Locate the cell with the specified text and output its (X, Y) center coordinate. 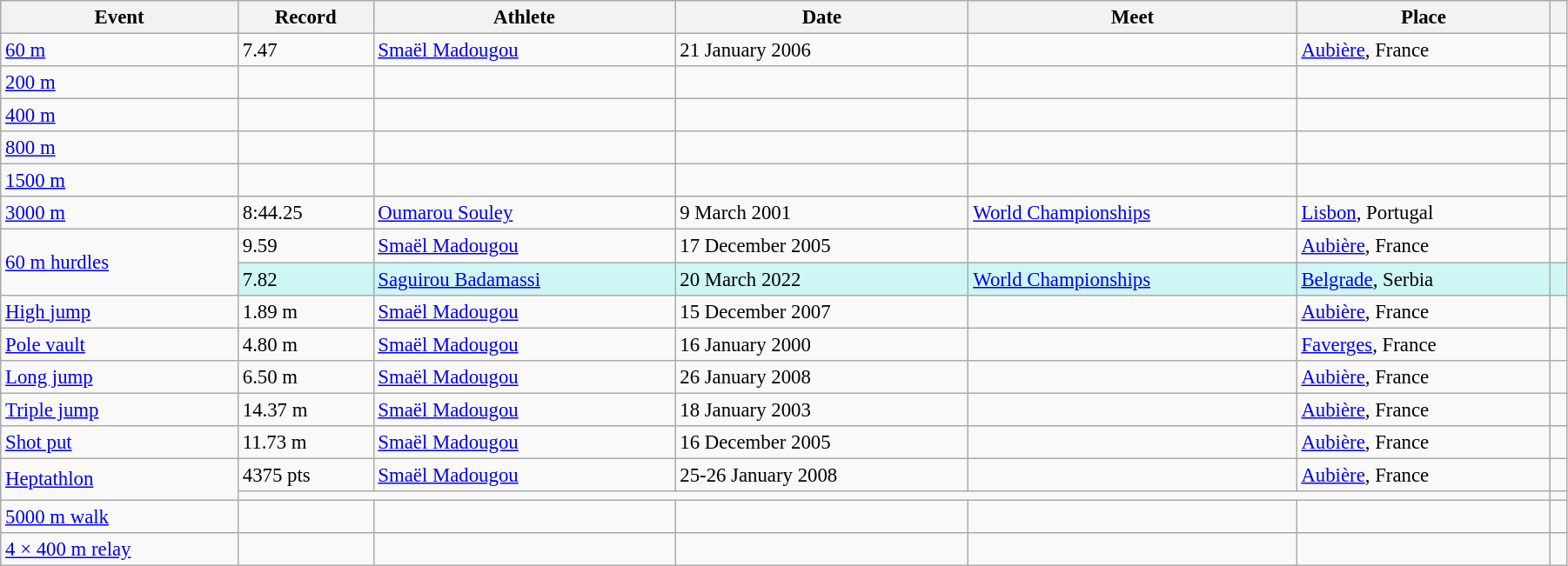
9 March 2001 (821, 213)
Triple jump (120, 410)
High jump (120, 311)
Oumarou Souley (524, 213)
25-26 January 2008 (821, 475)
4375 pts (305, 475)
Long jump (120, 376)
1500 m (120, 181)
20 March 2022 (821, 279)
18 January 2003 (821, 410)
16 December 2005 (821, 443)
200 m (120, 83)
15 December 2007 (821, 311)
Shot put (120, 443)
8:44.25 (305, 213)
Pole vault (120, 344)
Saguirou Badamassi (524, 279)
Event (120, 17)
26 January 2008 (821, 376)
Heptathlon (120, 479)
14.37 m (305, 410)
21 January 2006 (821, 50)
6.50 m (305, 376)
7.82 (305, 279)
1.89 m (305, 311)
11.73 m (305, 443)
4.80 m (305, 344)
4 × 400 m relay (120, 549)
17 December 2005 (821, 246)
16 January 2000 (821, 344)
Lisbon, Portugal (1424, 213)
5000 m walk (120, 516)
Meet (1133, 17)
Date (821, 17)
Place (1424, 17)
Belgrade, Serbia (1424, 279)
400 m (120, 116)
60 m hurdles (120, 263)
Athlete (524, 17)
Faverges, France (1424, 344)
3000 m (120, 213)
800 m (120, 148)
60 m (120, 50)
9.59 (305, 246)
7.47 (305, 50)
Record (305, 17)
